Detect which cell encompasses the target text, then output its [x, y] center coordinate. 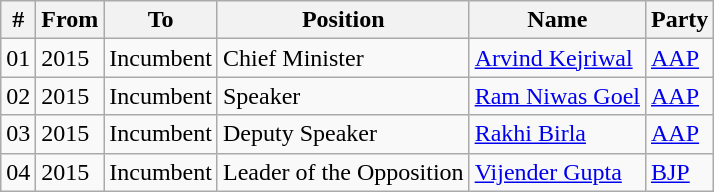
Arvind Kejriwal [557, 58]
Speaker [343, 96]
01 [18, 58]
Leader of the Opposition [343, 172]
Vijender Gupta [557, 172]
From [70, 20]
Deputy Speaker [343, 134]
To [161, 20]
Rakhi Birla [557, 134]
Ram Niwas Goel [557, 96]
BJP [679, 172]
Chief Minister [343, 58]
Name [557, 20]
Party [679, 20]
02 [18, 96]
# [18, 20]
Position [343, 20]
03 [18, 134]
04 [18, 172]
